From the cell containing the given text, extract its center point as [X, Y] coordinate. 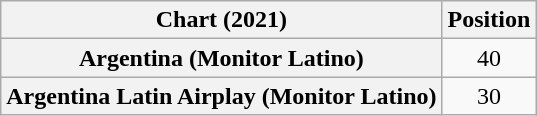
Argentina (Monitor Latino) [222, 58]
40 [489, 58]
30 [489, 96]
Argentina Latin Airplay (Monitor Latino) [222, 96]
Position [489, 20]
Chart (2021) [222, 20]
